Find where the given text appears and provide that cell's center as [x, y] coordinate. 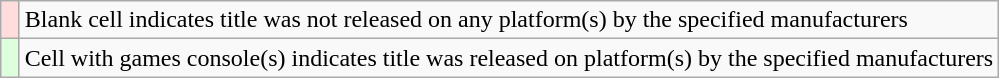
Cell with games console(s) indicates title was released on platform(s) by the specified manufacturers [508, 58]
Blank cell indicates title was not released on any platform(s) by the specified manufacturers [508, 20]
